Return (x, y) of the center of cell containing provided text 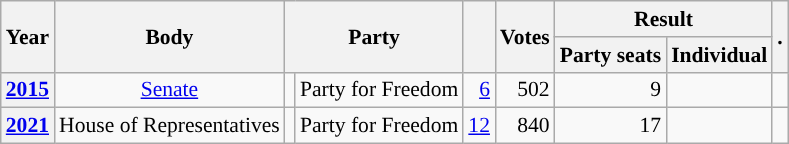
17 (610, 126)
6 (479, 90)
Body (170, 36)
Senate (170, 90)
840 (525, 126)
Votes (525, 36)
Party seats (610, 55)
9 (610, 90)
502 (525, 90)
. (780, 36)
Individual (719, 55)
Party (374, 36)
Result (664, 19)
2015 (28, 90)
House of Representatives (170, 126)
2021 (28, 126)
12 (479, 126)
Year (28, 36)
